For the text-containing cell, return its midpoint in [x, y] coordinate format. 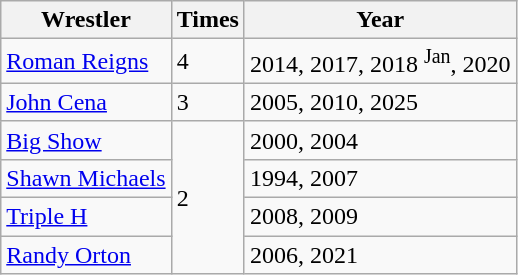
Roman Reigns [86, 62]
Randy Orton [86, 255]
2014, 2017, 2018 Jan, 2020 [380, 62]
1994, 2007 [380, 178]
Year [380, 20]
Triple H [86, 217]
Times [208, 20]
Shawn Michaels [86, 178]
Wrestler [86, 20]
2005, 2010, 2025 [380, 102]
2 [208, 197]
2006, 2021 [380, 255]
John Cena [86, 102]
4 [208, 62]
Big Show [86, 140]
3 [208, 102]
2008, 2009 [380, 217]
2000, 2004 [380, 140]
